From the cell containing the given text, extract its center point as (x, y) coordinate. 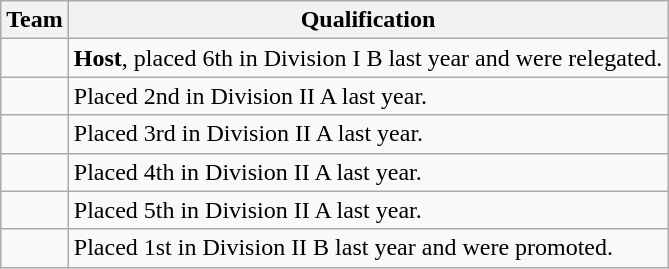
Placed 3rd in Division II A last year. (368, 134)
Placed 5th in Division II A last year. (368, 210)
Placed 2nd in Division II A last year. (368, 96)
Host, placed 6th in Division I B last year and were relegated. (368, 58)
Qualification (368, 20)
Team (35, 20)
Placed 4th in Division II A last year. (368, 172)
Placed 1st in Division II B last year and were promoted. (368, 248)
